Scan for the cell matching the given text and deliver its [x, y] coordinate at center. 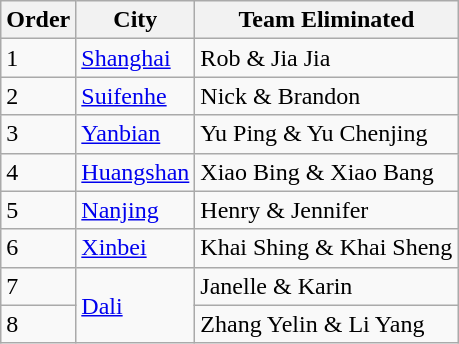
Order [38, 20]
Huangshan [136, 172]
Xiao Bing & Xiao Bang [326, 172]
Yu Ping & Yu Chenjing [326, 134]
Shanghai [136, 58]
4 [38, 172]
City [136, 20]
6 [38, 248]
3 [38, 134]
7 [38, 286]
Nick & Brandon [326, 96]
1 [38, 58]
Khai Shing & Khai Sheng [326, 248]
8 [38, 324]
Henry & Jennifer [326, 210]
Team Eliminated [326, 20]
5 [38, 210]
Zhang Yelin & Li Yang [326, 324]
Suifenhe [136, 96]
Dali [136, 305]
Yanbian [136, 134]
Rob & Jia Jia [326, 58]
Nanjing [136, 210]
2 [38, 96]
Janelle & Karin [326, 286]
Xinbei [136, 248]
